Extract the [x, y] coordinate from the center of the cell holding the provided text.  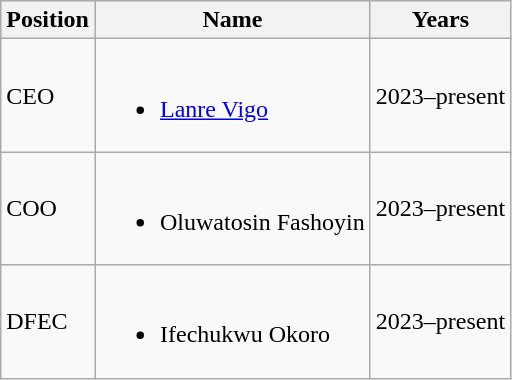
Years [440, 20]
Lanre Vigo [232, 96]
COO [48, 208]
Name [232, 20]
Oluwatosin Fashoyin [232, 208]
DFEC [48, 322]
CEO [48, 96]
Ifechukwu Okoro [232, 322]
Position [48, 20]
